Output the (x, y) coordinate of the center of the cell containing the given text.  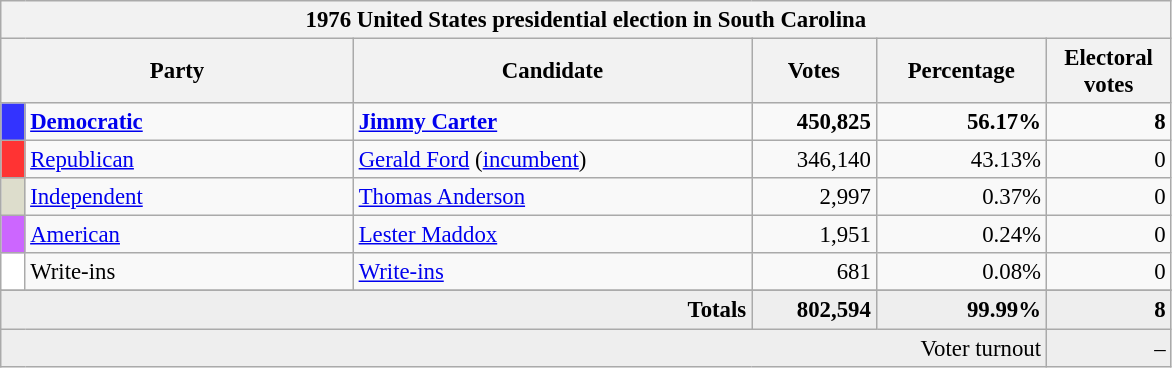
1,951 (814, 235)
Votes (814, 72)
2,997 (814, 197)
56.17% (961, 122)
Thomas Anderson (552, 197)
– (1108, 348)
1976 United States presidential election in South Carolina (586, 20)
Party (178, 72)
Gerald Ford (incumbent) (552, 160)
Candidate (552, 72)
0.08% (961, 273)
346,140 (814, 160)
Democratic (189, 122)
450,825 (814, 122)
681 (814, 273)
American (189, 235)
Electoral votes (1108, 72)
0.24% (961, 235)
Totals (376, 310)
Jimmy Carter (552, 122)
43.13% (961, 160)
Voter turnout (524, 348)
Percentage (961, 72)
802,594 (814, 310)
Republican (189, 160)
Lester Maddox (552, 235)
Independent (189, 197)
0.37% (961, 197)
99.99% (961, 310)
